Search for the cell housing the specified text and yield its [X, Y] center coordinate. 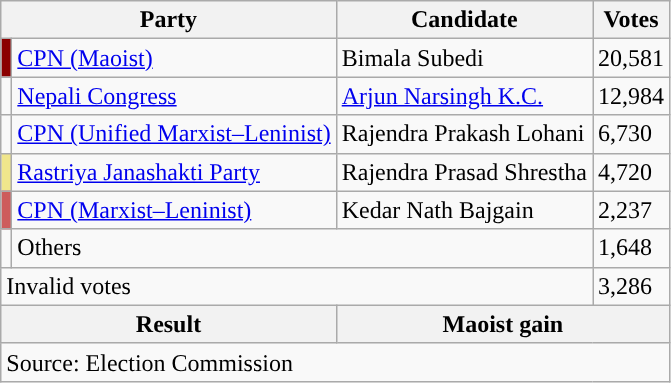
Invalid votes [297, 286]
Nepali Congress [174, 96]
1,648 [632, 248]
Source: Election Commission [336, 362]
12,984 [632, 96]
Rajendra Prakash Lohani [464, 134]
Party [168, 20]
2,237 [632, 210]
20,581 [632, 58]
Bimala Subedi [464, 58]
Rajendra Prasad Shrestha [464, 172]
Result [168, 324]
CPN (Marxist–Leninist) [174, 210]
Rastriya Janashakti Party [174, 172]
CPN (Unified Marxist–Leninist) [174, 134]
Candidate [464, 20]
Kedar Nath Bajgain [464, 210]
3,286 [632, 286]
Votes [632, 20]
Others [302, 248]
6,730 [632, 134]
4,720 [632, 172]
CPN (Maoist) [174, 58]
Arjun Narsingh K.C. [464, 96]
Maoist gain [502, 324]
